Locate the cell with the specified text and output its [X, Y] center coordinate. 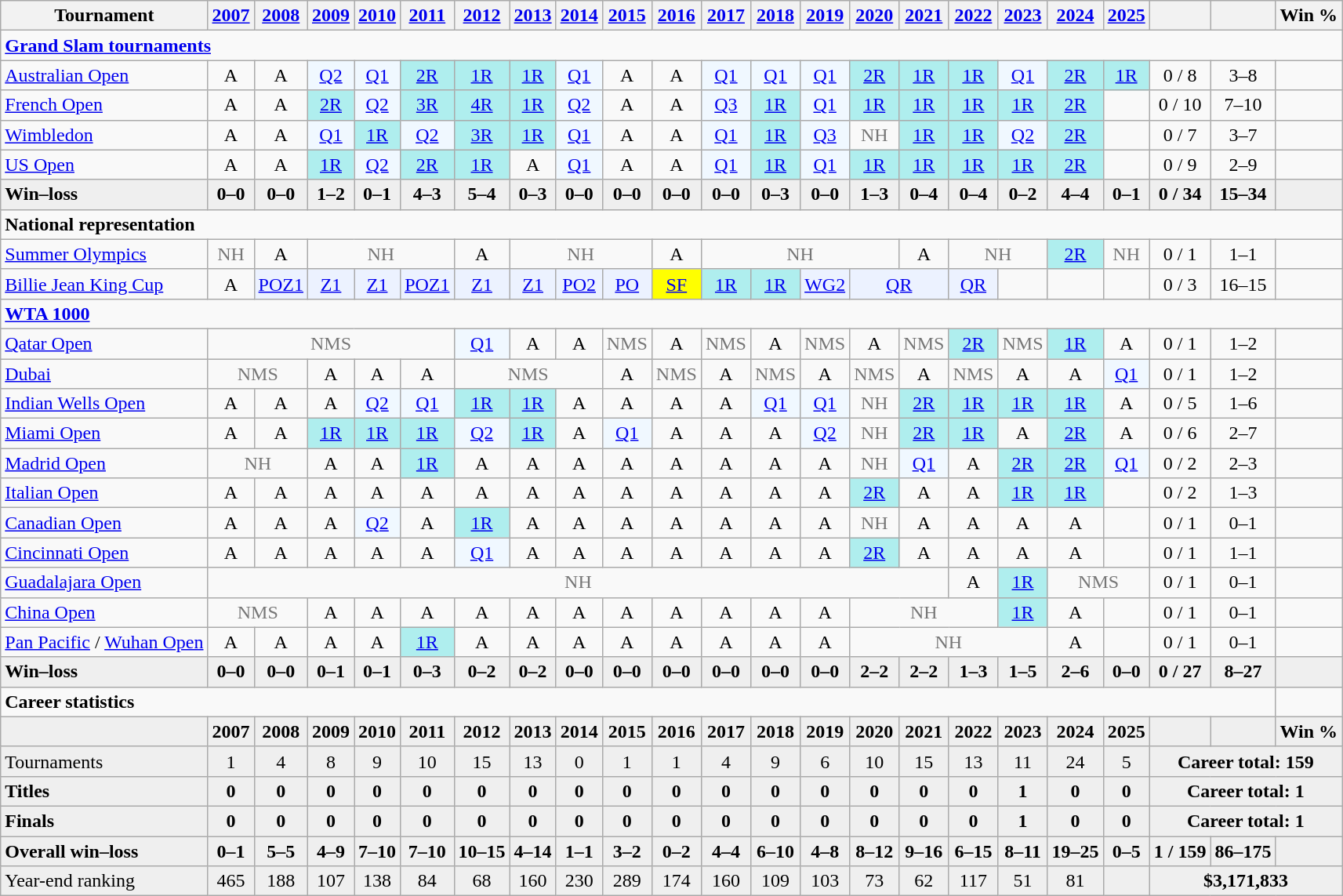
Overall win–loss [104, 851]
0 / 27 [1180, 672]
6–10 [775, 851]
4–8 [825, 851]
0 / 34 [1180, 194]
Wimbledon [104, 135]
Pan Pacific / Wuhan Open [104, 642]
62 [924, 881]
Indian Wells Open [104, 404]
2–7 [1243, 433]
China Open [104, 612]
0–5 [1126, 851]
Guadalajara Open [104, 582]
8–12 [875, 851]
4R [481, 105]
81 [1076, 881]
230 [579, 881]
Career statistics [638, 702]
19–25 [1076, 851]
6 [825, 761]
Tournaments [104, 761]
Canadian Open [104, 523]
4–14 [533, 851]
2–6 [1076, 672]
51 [1022, 881]
8–27 [1243, 672]
Dubai [104, 374]
WTA 1000 [671, 314]
Tournament [104, 16]
Billie Jean King Cup [104, 284]
24 [1076, 761]
8–11 [1022, 851]
3–8 [1243, 75]
French Open [104, 105]
109 [775, 881]
103 [825, 881]
Titles [104, 791]
4–9 [331, 851]
4–3 [427, 194]
2–9 [1243, 165]
0 / 5 [1180, 404]
$3,171,833 [1245, 881]
174 [676, 881]
16–15 [1243, 284]
9–16 [924, 851]
107 [331, 881]
US Open [104, 165]
0 / 9 [1180, 165]
2–3 [1243, 463]
3–2 [627, 851]
PO2 [579, 284]
117 [974, 881]
5 [1126, 761]
84 [427, 881]
465 [230, 881]
National representation [671, 224]
WG2 [825, 284]
Finals [104, 821]
138 [378, 881]
0 / 10 [1180, 105]
0 / 6 [1180, 433]
86–175 [1243, 851]
3–7 [1243, 135]
10–15 [481, 851]
Madrid Open [104, 463]
Australian Open [104, 75]
Qatar Open [104, 343]
SF [676, 284]
0 / 7 [1180, 135]
6–15 [974, 851]
Miami Open [104, 433]
Career total: 159 [1245, 761]
73 [875, 881]
289 [627, 881]
0 / 8 [1180, 75]
Summer Olympics [104, 254]
Year-end ranking [104, 881]
Italian Open [104, 493]
Cincinnati Open [104, 553]
Grand Slam tournaments [671, 45]
68 [481, 881]
1 / 159 [1180, 851]
PO [627, 284]
8 [331, 761]
15–34 [1243, 194]
1–5 [1022, 672]
5–5 [281, 851]
11 [1022, 761]
0 / 3 [1180, 284]
188 [281, 881]
5–4 [481, 194]
1–6 [1243, 404]
